Search for the cell housing the specified text and yield its (x, y) center coordinate. 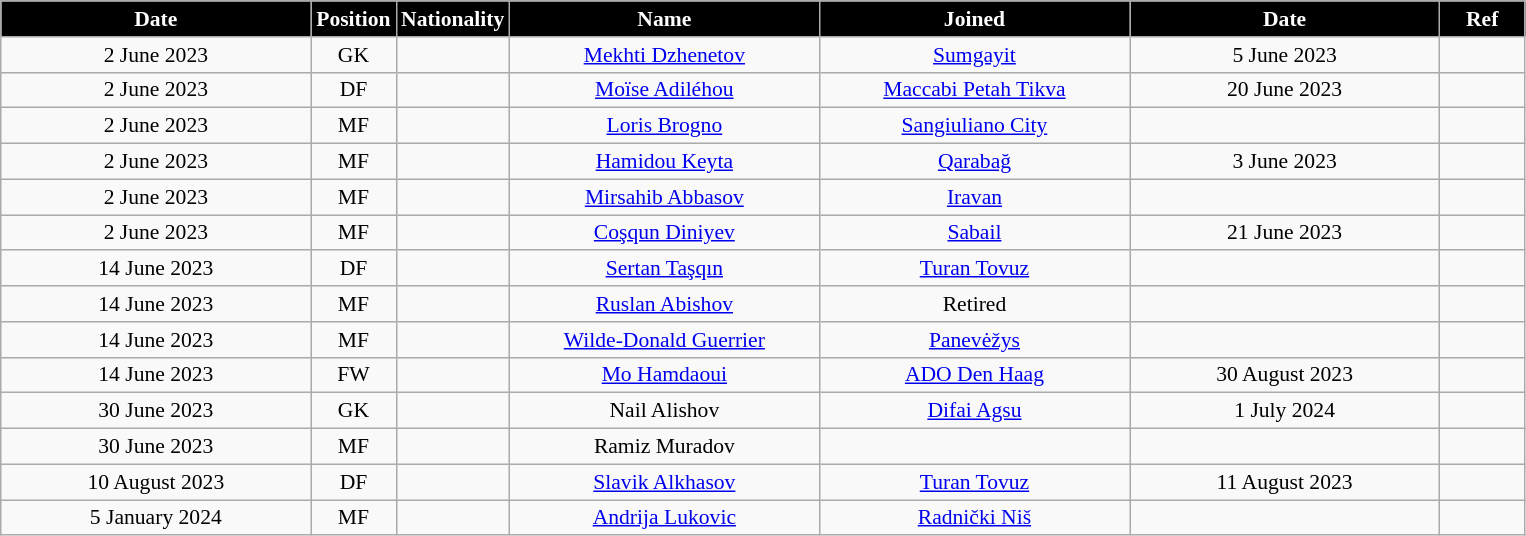
Panevėžys (974, 340)
21 June 2023 (1285, 233)
5 January 2024 (156, 518)
Maccabi Petah Tikva (974, 90)
1 July 2024 (1285, 411)
Iravan (974, 197)
Sangiuliano City (974, 126)
FW (354, 375)
Slavik Alkhasov (664, 482)
Sertan Taşqın (664, 269)
Loris Brogno (664, 126)
Qarabağ (974, 162)
Nail Alishov (664, 411)
Nationality (452, 19)
Mirsahib Abbasov (664, 197)
Sabail (974, 233)
Andrija Lukovic (664, 518)
30 August 2023 (1285, 375)
Position (354, 19)
3 June 2023 (1285, 162)
Ruslan Abishov (664, 304)
Hamidou Keyta (664, 162)
Mo Hamdaoui (664, 375)
Joined (974, 19)
Coşqun Diniyev (664, 233)
Ramiz Muradov (664, 447)
Mekhti Dzhenetov (664, 55)
5 June 2023 (1285, 55)
Difai Agsu (974, 411)
Wilde-Donald Guerrier (664, 340)
Retired (974, 304)
Sumgayit (974, 55)
11 August 2023 (1285, 482)
Ref (1482, 19)
ADO Den Haag (974, 375)
10 August 2023 (156, 482)
Radnički Niš (974, 518)
Moïse Adiléhou (664, 90)
Name (664, 19)
20 June 2023 (1285, 90)
